From the cell containing the given text, extract its center point as (x, y) coordinate. 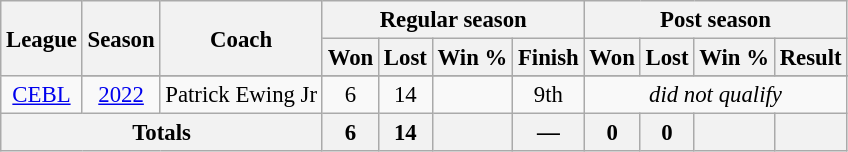
Regular season (453, 20)
did not qualify (716, 95)
Totals (162, 133)
Season (121, 38)
Post season (716, 20)
9th (548, 95)
CEBL (42, 95)
Patrick Ewing Jr (241, 95)
— (548, 133)
2022 (121, 95)
League (42, 38)
Coach (241, 38)
Finish (548, 58)
Result (810, 58)
